Scan for the cell matching the given text and deliver its (x, y) coordinate at center. 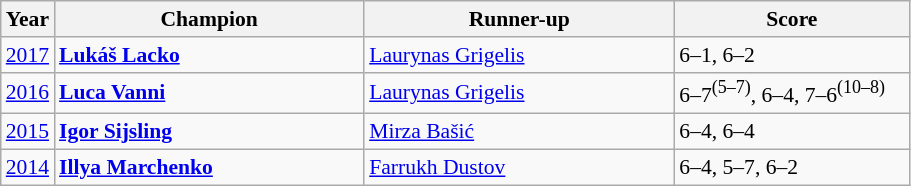
Champion (209, 19)
6–4, 6–4 (792, 132)
6–7(5–7), 6–4, 7–6(10–8) (792, 92)
Farrukh Dustov (519, 167)
Luca Vanni (209, 92)
2015 (28, 132)
2014 (28, 167)
6–4, 5–7, 6–2 (792, 167)
Mirza Bašić (519, 132)
6–1, 6–2 (792, 55)
Runner-up (519, 19)
Year (28, 19)
Lukáš Lacko (209, 55)
Score (792, 19)
Illya Marchenko (209, 167)
Igor Sijsling (209, 132)
2016 (28, 92)
2017 (28, 55)
